Pinpoint the cell where the given text exists, returning its [x, y] midpoint coordinate. 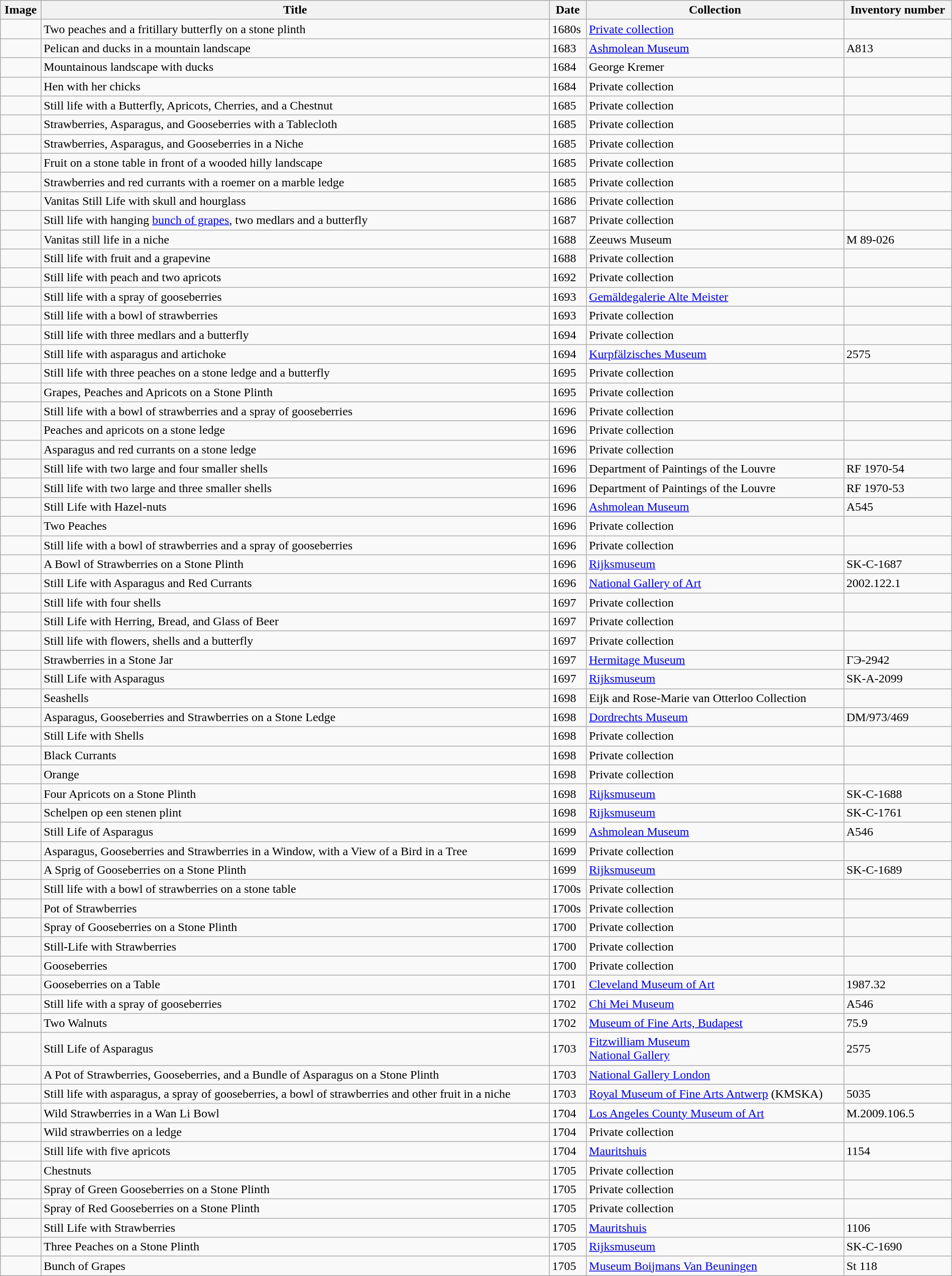
SK-C-1690 [898, 1247]
Museum of Fine Arts, Budapest [715, 1023]
Two Peaches [295, 526]
Cleveland Museum of Art [715, 985]
Still life with five apricots [295, 1151]
George Kremer [715, 67]
5035 [898, 1094]
2002.122.1 [898, 584]
1987.32 [898, 985]
Wild Strawberries in a Wan Li Bowl [295, 1113]
SK-C-1689 [898, 870]
Dordrechts Museum [715, 717]
Spray of Gooseberries on a Stone Plinth [295, 927]
Still life with asparagus and artichoke [295, 354]
1683 [568, 48]
Hermitage Museum [715, 660]
Collection [715, 10]
Date [568, 10]
Strawberries, Asparagus, and Gooseberries in a Niche [295, 144]
Still Life with Asparagus and Red Currants [295, 584]
Spray of Green Gooseberries on a Stone Plinth [295, 1190]
DM/973/469 [898, 717]
Still life with asparagus, a spray of gooseberries, a bowl of strawberries and other fruit in a niche [295, 1094]
Grapes, Peaches and Apricots on a Stone Plinth [295, 392]
M 89-026 [898, 240]
Still life with three peaches on a stone ledge and a butterfly [295, 373]
Vanitas still life in a niche [295, 240]
Still Life with Herring, Bread, and Glass of Beer [295, 622]
SK-C-1688 [898, 793]
Strawberries and red currants with a roemer on a marble ledge [295, 182]
Three Peaches on a Stone Plinth [295, 1247]
1686 [568, 201]
Still life with two large and three smaller shells [295, 488]
Still life with four shells [295, 603]
RF 1970-53 [898, 488]
Still life with fruit and a grapevine [295, 259]
Hen with her chicks [295, 86]
Still life with three medlars and a butterfly [295, 335]
SK-A-2099 [898, 679]
St 118 [898, 1266]
Strawberries, Asparagus, and Gooseberries with a Tablecloth [295, 125]
Museum Boijmans Van Beuningen [715, 1266]
Still life with two large and four smaller shells [295, 469]
National Gallery London [715, 1075]
Two Walnuts [295, 1023]
Still-Life with Strawberries [295, 947]
Fitzwilliam MuseumNational Gallery [715, 1049]
1692 [568, 278]
Still Life with Shells [295, 736]
Title [295, 10]
Pot of Strawberries [295, 908]
Still Life with Strawberries [295, 1228]
Black Currants [295, 755]
Spray of Red Gooseberries on a Stone Plinth [295, 1209]
1701 [568, 985]
A Pot of Strawberries, Gooseberries, and a Bundle of Asparagus on a Stone Plinth [295, 1075]
Mountainous landscape with ducks [295, 67]
1154 [898, 1151]
Asparagus, Gooseberries and Strawberries in a Window, with a View of a Bird in a Tree [295, 851]
Still life with a bowl of strawberries on a stone table [295, 889]
Still life with a Butterfly, Apricots, Cherries, and a Chestnut [295, 105]
M.2009.106.5 [898, 1113]
SK-C-1687 [898, 564]
1680s [568, 29]
Chi Mei Museum [715, 1004]
Fruit on a stone table in front of a wooded hilly landscape [295, 163]
Wild strawberries on a ledge [295, 1132]
Four Apricots on a Stone Plinth [295, 793]
ГЭ-2942 [898, 660]
A545 [898, 507]
A813 [898, 48]
Chestnuts [295, 1171]
Gooseberries on a Table [295, 985]
A Bowl of Strawberries on a Stone Plinth [295, 564]
Peaches and apricots on a stone ledge [295, 430]
Los Angeles County Museum of Art [715, 1113]
Gooseberries [295, 966]
Asparagus, Gooseberries and Strawberries on a Stone Ledge [295, 717]
1106 [898, 1228]
75.9 [898, 1023]
Bunch of Grapes [295, 1266]
Kurpfälzisches Museum [715, 354]
SK-C-1761 [898, 813]
Seashells [295, 698]
Still life with hanging bunch of grapes, two medlars and a butterfly [295, 220]
Asparagus and red currants on a stone ledge [295, 449]
Still Life with Asparagus [295, 679]
RF 1970-54 [898, 469]
Strawberries in a Stone Jar [295, 660]
Still life with a bowl of strawberries [295, 316]
Still life with peach and two apricots [295, 278]
Gemäldegalerie Alte Meister [715, 297]
Zeeuws Museum [715, 240]
Orange [295, 774]
Still Life with Hazel-nuts [295, 507]
Eijk and Rose-Marie van Otterloo Collection [715, 698]
Vanitas Still Life with skull and hourglass [295, 201]
Royal Museum of Fine Arts Antwerp (KMSKA) [715, 1094]
Pelican and ducks in a mountain landscape [295, 48]
Image [21, 10]
A Sprig of Gooseberries on a Stone Plinth [295, 870]
Still life with flowers, shells and a butterfly [295, 641]
Schelpen op een stenen plint [295, 813]
National Gallery of Art [715, 584]
Two peaches and a fritillary butterfly on a stone plinth [295, 29]
1687 [568, 220]
Inventory number [898, 10]
